Scan for the cell matching the given text and deliver its [x, y] coordinate at center. 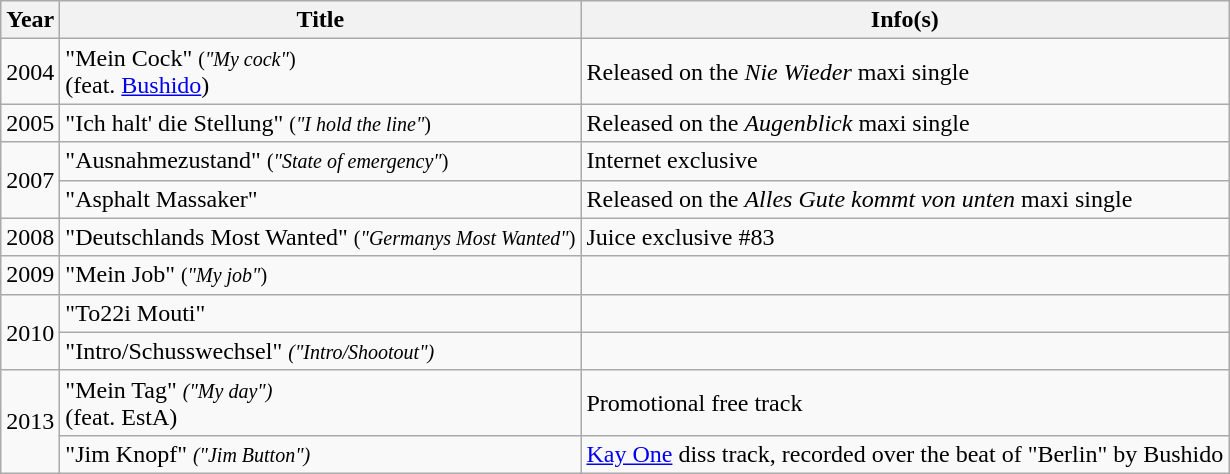
"Jim Knopf" ("Jim Button") [320, 454]
Released on the Augenblick maxi single [905, 123]
2009 [30, 275]
"Mein Tag" ("My day")(feat. EstA) [320, 402]
"Mein Job" ("My job") [320, 275]
Title [320, 20]
2010 [30, 332]
Internet exclusive [905, 161]
"Ich halt' die Stellung" ("I hold the line") [320, 123]
Released on the Nie Wieder maxi single [905, 72]
2013 [30, 422]
2007 [30, 180]
Year [30, 20]
"Asphalt Massaker" [320, 199]
"To22i Mouti" [320, 313]
Kay One diss track, recorded over the beat of "Berlin" by Bushido [905, 454]
2005 [30, 123]
"Deutschlands Most Wanted" ("Germanys Most Wanted") [320, 237]
"Ausnahmezustand" ("State of emergency") [320, 161]
"Intro/Schusswechsel" ("Intro/Shootout") [320, 351]
2004 [30, 72]
Released on the Alles Gute kommt von unten maxi single [905, 199]
Juice exclusive #83 [905, 237]
2008 [30, 237]
Promotional free track [905, 402]
"Mein Cock" ("My cock")(feat. Bushido) [320, 72]
Info(s) [905, 20]
